Pinpoint the cell where the given text exists, returning its (X, Y) midpoint coordinate. 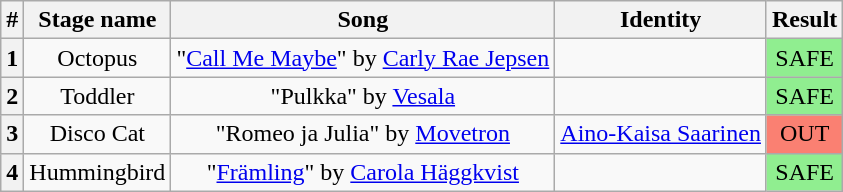
"Call Me Maybe" by Carly Rae Jepsen (363, 58)
# (12, 20)
"Romeo ja Julia" by Movetron (363, 134)
Hummingbird (98, 172)
Disco Cat (98, 134)
Stage name (98, 20)
4 (12, 172)
Song (363, 20)
Result (804, 20)
3 (12, 134)
"Pulkka" by Vesala (363, 96)
Toddler (98, 96)
OUT (804, 134)
Octopus (98, 58)
Identity (661, 20)
2 (12, 96)
1 (12, 58)
Aino-Kaisa Saarinen (661, 134)
"Främling" by Carola Häggkvist (363, 172)
